Capture the cell that displays the provided text and extract its (X, Y) central coordinate. 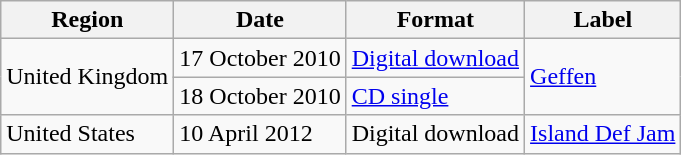
17 October 2010 (260, 58)
United States (88, 134)
Island Def Jam (603, 134)
Date (260, 20)
Region (88, 20)
United Kingdom (88, 77)
18 October 2010 (260, 96)
Label (603, 20)
Format (435, 20)
10 April 2012 (260, 134)
Geffen (603, 77)
CD single (435, 96)
